Extract the [X, Y] coordinate from the center of the cell holding the provided text.  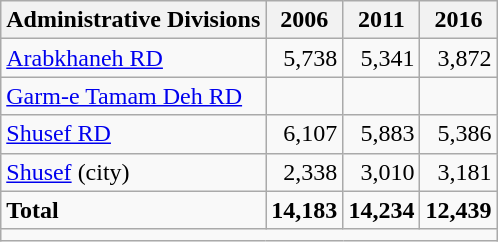
14,234 [382, 210]
Shusef RD [134, 134]
2,338 [304, 172]
3,010 [382, 172]
5,386 [458, 134]
5,341 [382, 58]
2016 [458, 20]
2011 [382, 20]
6,107 [304, 134]
5,738 [304, 58]
Arabkhaneh RD [134, 58]
12,439 [458, 210]
14,183 [304, 210]
3,872 [458, 58]
Total [134, 210]
2006 [304, 20]
Garm-e Tamam Deh RD [134, 96]
3,181 [458, 172]
Administrative Divisions [134, 20]
5,883 [382, 134]
Shusef (city) [134, 172]
